Extract the (X, Y) coordinate from the center of the cell holding the provided text.  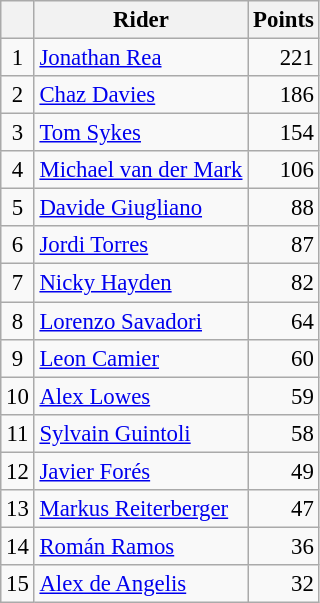
14 (18, 546)
Alex Lowes (141, 396)
82 (284, 283)
Davide Giugliano (141, 208)
Lorenzo Savadori (141, 321)
6 (18, 245)
186 (284, 95)
36 (284, 546)
12 (18, 471)
1 (18, 58)
Rider (141, 20)
106 (284, 170)
221 (284, 58)
10 (18, 396)
Tom Sykes (141, 133)
Sylvain Guintoli (141, 433)
Chaz Davies (141, 95)
3 (18, 133)
88 (284, 208)
Jordi Torres (141, 245)
4 (18, 170)
9 (18, 358)
58 (284, 433)
15 (18, 584)
47 (284, 509)
8 (18, 321)
13 (18, 509)
154 (284, 133)
49 (284, 471)
Points (284, 20)
87 (284, 245)
5 (18, 208)
Michael van der Mark (141, 170)
2 (18, 95)
64 (284, 321)
Nicky Hayden (141, 283)
Leon Camier (141, 358)
32 (284, 584)
11 (18, 433)
Markus Reiterberger (141, 509)
Javier Forés (141, 471)
59 (284, 396)
Alex de Angelis (141, 584)
Román Ramos (141, 546)
7 (18, 283)
Jonathan Rea (141, 58)
60 (284, 358)
